Return the (x, y) coordinate for the center point of the cell that contains the specified text.  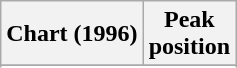
Peakposition (189, 34)
Chart (1996) (72, 34)
